For the text-containing cell, return its midpoint in [x, y] coordinate format. 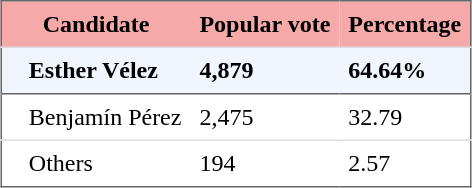
Others [106, 163]
Benjamín Pérez [106, 117]
32.79 [405, 117]
64.64% [405, 70]
Candidate [96, 24]
Esther Vélez [106, 70]
2,475 [264, 117]
Percentage [405, 24]
4,879 [264, 70]
2.57 [405, 163]
Popular vote [264, 24]
194 [264, 163]
